Output the [x, y] coordinate of the center of the cell containing the given text.  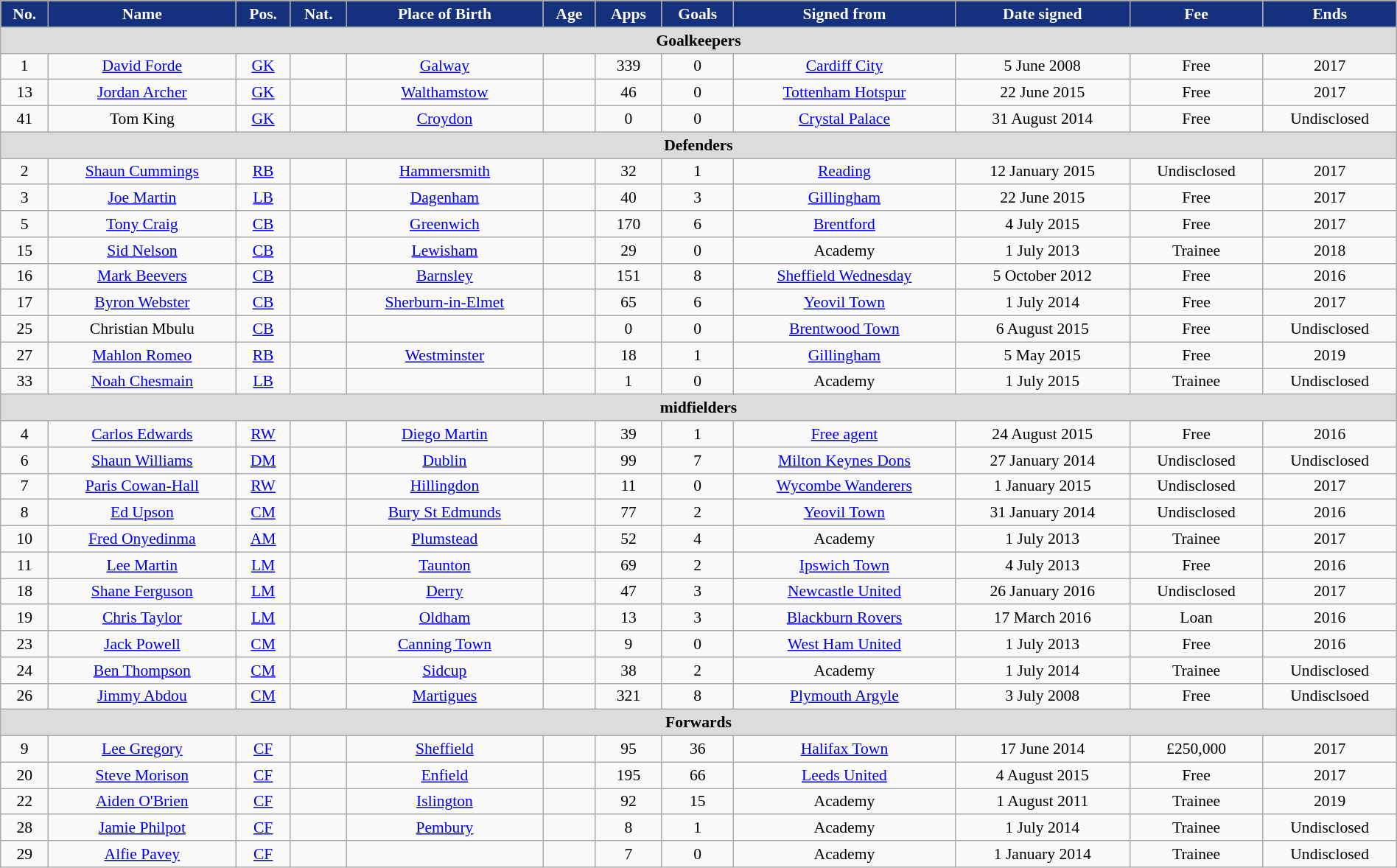
Alfie Pavey [142, 854]
Date signed [1042, 14]
Chris Taylor [142, 618]
Goals [697, 14]
38 [629, 671]
Ben Thompson [142, 671]
26 [25, 696]
Sheffield [444, 749]
Ed Upson [142, 513]
£250,000 [1197, 749]
Greenwich [444, 224]
Place of Birth [444, 14]
Goalkeepers [698, 41]
Apps [629, 14]
Taunton [444, 565]
Sid Nelson [142, 251]
39 [629, 434]
31 January 2014 [1042, 513]
Reading [844, 172]
Crystal Palace [844, 119]
5 June 2008 [1042, 66]
170 [629, 224]
Mark Beevers [142, 276]
Fred Onyedinma [142, 539]
Jimmy Abdou [142, 696]
Dublin [444, 461]
46 [629, 93]
Tom King [142, 119]
AM [263, 539]
24 August 2015 [1042, 434]
Barnsley [444, 276]
Blackburn Rovers [844, 618]
Plumstead [444, 539]
Brentwood Town [844, 329]
Hammersmith [444, 172]
Pos. [263, 14]
Shaun Cummings [142, 172]
36 [697, 749]
2018 [1329, 251]
Lee Martin [142, 565]
Sheffield Wednesday [844, 276]
77 [629, 513]
Pembury [444, 828]
Wycombe Wanderers [844, 486]
1 January 2015 [1042, 486]
Lewisham [444, 251]
339 [629, 66]
25 [25, 329]
Milton Keynes Dons [844, 461]
Paris Cowan-Hall [142, 486]
5 May 2015 [1042, 355]
32 [629, 172]
151 [629, 276]
David Forde [142, 66]
20 [25, 775]
Croydon [444, 119]
Shane Ferguson [142, 592]
Jamie Philpot [142, 828]
Hillingdon [444, 486]
Plymouth Argyle [844, 696]
Aiden O'Brien [142, 802]
Noah Chesmain [142, 382]
52 [629, 539]
26 January 2016 [1042, 592]
Signed from [844, 14]
Halifax Town [844, 749]
31 August 2014 [1042, 119]
Newcastle United [844, 592]
Undisclsoed [1329, 696]
Name [142, 14]
midfielders [698, 408]
Fee [1197, 14]
Steve Morison [142, 775]
Defenders [698, 145]
Ends [1329, 14]
Sherburn-in-Elmet [444, 303]
Oldham [444, 618]
5 [25, 224]
Sidcup [444, 671]
Byron Webster [142, 303]
41 [25, 119]
4 August 2015 [1042, 775]
22 [25, 802]
66 [697, 775]
19 [25, 618]
40 [629, 198]
Nat. [318, 14]
Westminster [444, 355]
Mahlon Romeo [142, 355]
17 June 2014 [1042, 749]
3 July 2008 [1042, 696]
Dagenham [444, 198]
69 [629, 565]
Lee Gregory [142, 749]
Martigues [444, 696]
12 January 2015 [1042, 172]
Free agent [844, 434]
Ipswich Town [844, 565]
No. [25, 14]
Jack Powell [142, 644]
1 January 2014 [1042, 854]
Age [569, 14]
10 [25, 539]
28 [25, 828]
4 July 2015 [1042, 224]
Loan [1197, 618]
Forwards [698, 723]
4 July 2013 [1042, 565]
Christian Mbulu [142, 329]
6 August 2015 [1042, 329]
33 [25, 382]
Carlos Edwards [142, 434]
Galway [444, 66]
1 July 2015 [1042, 382]
Canning Town [444, 644]
Tottenham Hotspur [844, 93]
Cardiff City [844, 66]
65 [629, 303]
Bury St Edmunds [444, 513]
Islington [444, 802]
27 [25, 355]
Jordan Archer [142, 93]
27 January 2014 [1042, 461]
Diego Martin [444, 434]
92 [629, 802]
Tony Craig [142, 224]
24 [25, 671]
Derry [444, 592]
West Ham United [844, 644]
23 [25, 644]
Leeds United [844, 775]
47 [629, 592]
99 [629, 461]
5 October 2012 [1042, 276]
Enfield [444, 775]
16 [25, 276]
Joe Martin [142, 198]
Brentford [844, 224]
DM [263, 461]
Shaun Williams [142, 461]
195 [629, 775]
95 [629, 749]
17 March 2016 [1042, 618]
17 [25, 303]
1 August 2011 [1042, 802]
321 [629, 696]
Walthamstow [444, 93]
